Detect which cell encompasses the target text, then output its [X, Y] center coordinate. 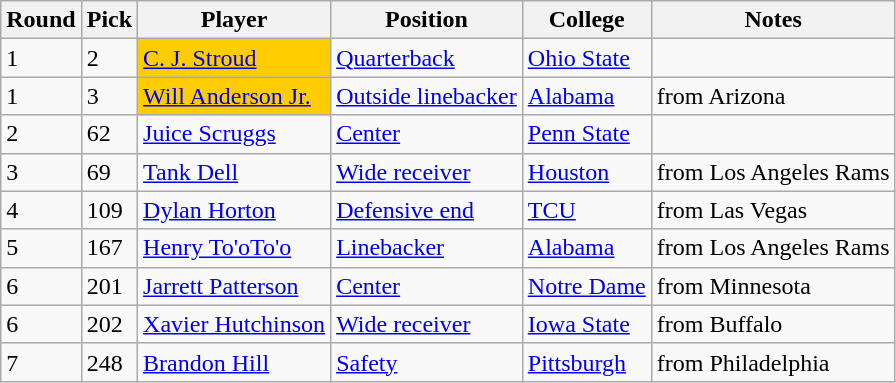
College [586, 20]
201 [109, 286]
202 [109, 324]
167 [109, 248]
248 [109, 362]
62 [109, 134]
from Arizona [773, 96]
Tank Dell [234, 172]
Xavier Hutchinson [234, 324]
Henry To'oTo'o [234, 248]
5 [41, 248]
Notes [773, 20]
Dylan Horton [234, 210]
from Las Vegas [773, 210]
Outside linebacker [427, 96]
C. J. Stroud [234, 58]
from Buffalo [773, 324]
from Minnesota [773, 286]
Iowa State [586, 324]
Linebacker [427, 248]
109 [109, 210]
Notre Dame [586, 286]
Pittsburgh [586, 362]
Penn State [586, 134]
Houston [586, 172]
Pick [109, 20]
7 [41, 362]
Jarrett Patterson [234, 286]
Ohio State [586, 58]
TCU [586, 210]
4 [41, 210]
from Philadelphia [773, 362]
Safety [427, 362]
Quarterback [427, 58]
Juice Scruggs [234, 134]
Player [234, 20]
69 [109, 172]
Brandon Hill [234, 362]
Will Anderson Jr. [234, 96]
Round [41, 20]
Defensive end [427, 210]
Position [427, 20]
